Return [x, y] of the center of cell containing provided text 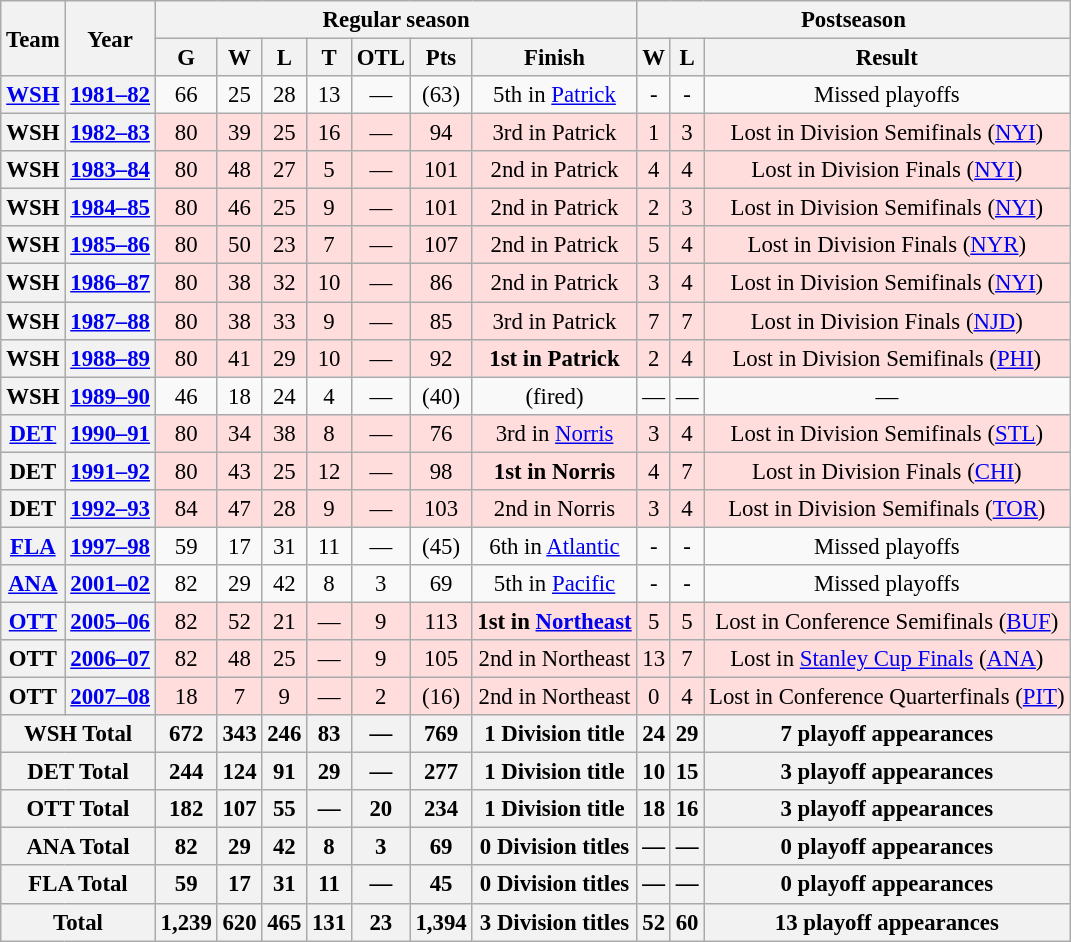
98 [441, 471]
1997–98 [110, 546]
1988–89 [110, 358]
1983–84 [110, 170]
2001–02 [110, 584]
343 [240, 734]
(45) [441, 546]
91 [284, 772]
1986–87 [110, 283]
1985–86 [110, 245]
Lost in Division Finals (NYI) [887, 170]
92 [441, 358]
39 [240, 133]
G [186, 58]
465 [284, 922]
Lost in Division Semifinals (PHI) [887, 358]
34 [240, 433]
620 [240, 922]
1991–92 [110, 471]
ANA Total [78, 847]
41 [240, 358]
Lost in Division Finals (NJD) [887, 321]
83 [330, 734]
Lost in Division Finals (NYR) [887, 245]
76 [441, 433]
1992–93 [110, 509]
(fired) [554, 396]
1,239 [186, 922]
FLA Total [78, 885]
Lost in Conference Quarterfinals (PIT) [887, 697]
105 [441, 659]
OTL [380, 58]
Team [33, 38]
1 [654, 133]
124 [240, 772]
672 [186, 734]
20 [380, 809]
86 [441, 283]
Pts [441, 58]
27 [284, 170]
103 [441, 509]
113 [441, 621]
FLA [33, 546]
32 [284, 283]
3 Division titles [554, 922]
1989–90 [110, 396]
2nd in Norris [554, 509]
7 playoff appearances [887, 734]
1982–83 [110, 133]
182 [186, 809]
1990–91 [110, 433]
1,394 [441, 922]
55 [284, 809]
5th in Patrick [554, 95]
DET Total [78, 772]
1984–85 [110, 208]
OTT Total [78, 809]
277 [441, 772]
1981–82 [110, 95]
47 [240, 509]
2007–08 [110, 697]
ANA [33, 584]
1st in Norris [554, 471]
60 [686, 922]
Postseason [854, 20]
244 [186, 772]
3rd in Norris [554, 433]
94 [441, 133]
131 [330, 922]
1st in Patrick [554, 358]
769 [441, 734]
12 [330, 471]
33 [284, 321]
(16) [441, 697]
Lost in Division Semifinals (STL) [887, 433]
85 [441, 321]
84 [186, 509]
2006–07 [110, 659]
66 [186, 95]
43 [240, 471]
50 [240, 245]
45 [441, 885]
6th in Atlantic [554, 546]
(40) [441, 396]
Lost in Division Finals (CHI) [887, 471]
1987–88 [110, 321]
Year [110, 38]
(63) [441, 95]
WSH Total [78, 734]
5th in Pacific [554, 584]
Lost in Division Semifinals (TOR) [887, 509]
Regular season [396, 20]
Result [887, 58]
0 [654, 697]
21 [284, 621]
Finish [554, 58]
Total [78, 922]
2005–06 [110, 621]
1st in Northeast [554, 621]
234 [441, 809]
Lost in Stanley Cup Finals (ANA) [887, 659]
15 [686, 772]
Lost in Conference Semifinals (BUF) [887, 621]
13 playoff appearances [887, 922]
246 [284, 734]
T [330, 58]
